Scan for the cell matching the given text and deliver its [x, y] coordinate at center. 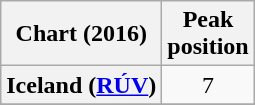
7 [208, 85]
Iceland (RÚV) [82, 85]
Peakposition [208, 34]
Chart (2016) [82, 34]
